Identify which cell holds the provided text, then report its [X, Y] central coordinate. 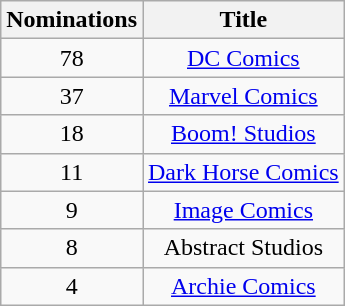
Marvel Comics [243, 96]
Archie Comics [243, 286]
4 [72, 286]
Title [243, 20]
78 [72, 58]
Abstract Studios [243, 248]
Image Comics [243, 210]
18 [72, 134]
9 [72, 210]
11 [72, 172]
37 [72, 96]
8 [72, 248]
Dark Horse Comics [243, 172]
Boom! Studios [243, 134]
Nominations [72, 20]
DC Comics [243, 58]
